Search for the cell housing the specified text and yield its (x, y) center coordinate. 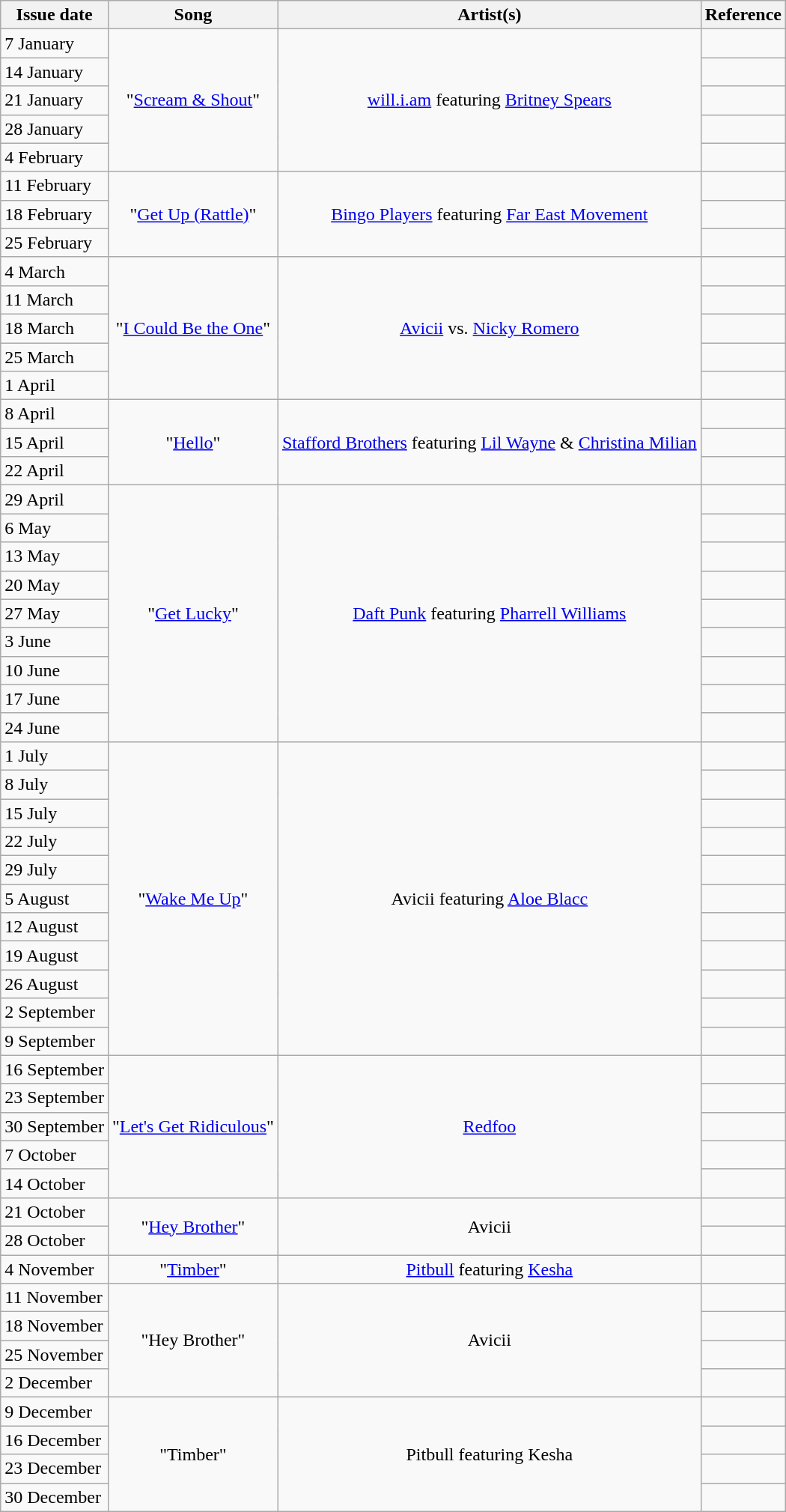
28 October (55, 1240)
Issue date (55, 15)
16 September (55, 1069)
1 April (55, 386)
Avicii featuring Aloe Blacc (490, 899)
Reference (743, 15)
13 May (55, 556)
"Get Lucky" (193, 614)
15 April (55, 443)
Daft Punk featuring Pharrell Williams (490, 614)
25 November (55, 1355)
4 March (55, 271)
"Get Up (Rattle)" (193, 214)
24 June (55, 727)
will.i.am featuring Britney Spears (490, 100)
15 July (55, 813)
23 September (55, 1098)
23 December (55, 1469)
14 October (55, 1183)
19 August (55, 956)
Redfoo (490, 1126)
Artist(s) (490, 15)
3 June (55, 642)
25 March (55, 357)
"I Could Be the One" (193, 328)
"Let's Get Ridiculous" (193, 1126)
11 November (55, 1298)
21 October (55, 1212)
28 January (55, 129)
20 May (55, 585)
Stafford Brothers featuring Lil Wayne & Christina Milian (490, 443)
7 October (55, 1155)
6 May (55, 528)
10 June (55, 670)
4 February (55, 157)
17 June (55, 699)
29 July (55, 870)
7 January (55, 43)
26 August (55, 984)
27 May (55, 613)
22 April (55, 471)
8 July (55, 784)
Bingo Players featuring Far East Movement (490, 214)
1 July (55, 756)
16 December (55, 1440)
Avicii vs. Nicky Romero (490, 328)
21 January (55, 100)
12 August (55, 927)
11 March (55, 300)
18 March (55, 328)
8 April (55, 414)
"Wake Me Up" (193, 899)
9 December (55, 1412)
29 April (55, 500)
22 July (55, 842)
"Scream & Shout" (193, 100)
"Hello" (193, 443)
5 August (55, 899)
Song (193, 15)
18 November (55, 1326)
25 February (55, 243)
30 September (55, 1126)
18 February (55, 214)
11 February (55, 186)
4 November (55, 1269)
14 January (55, 72)
2 September (55, 1012)
30 December (55, 1497)
2 December (55, 1383)
9 September (55, 1041)
